Find where the given text appears and provide that cell's center as [x, y] coordinate. 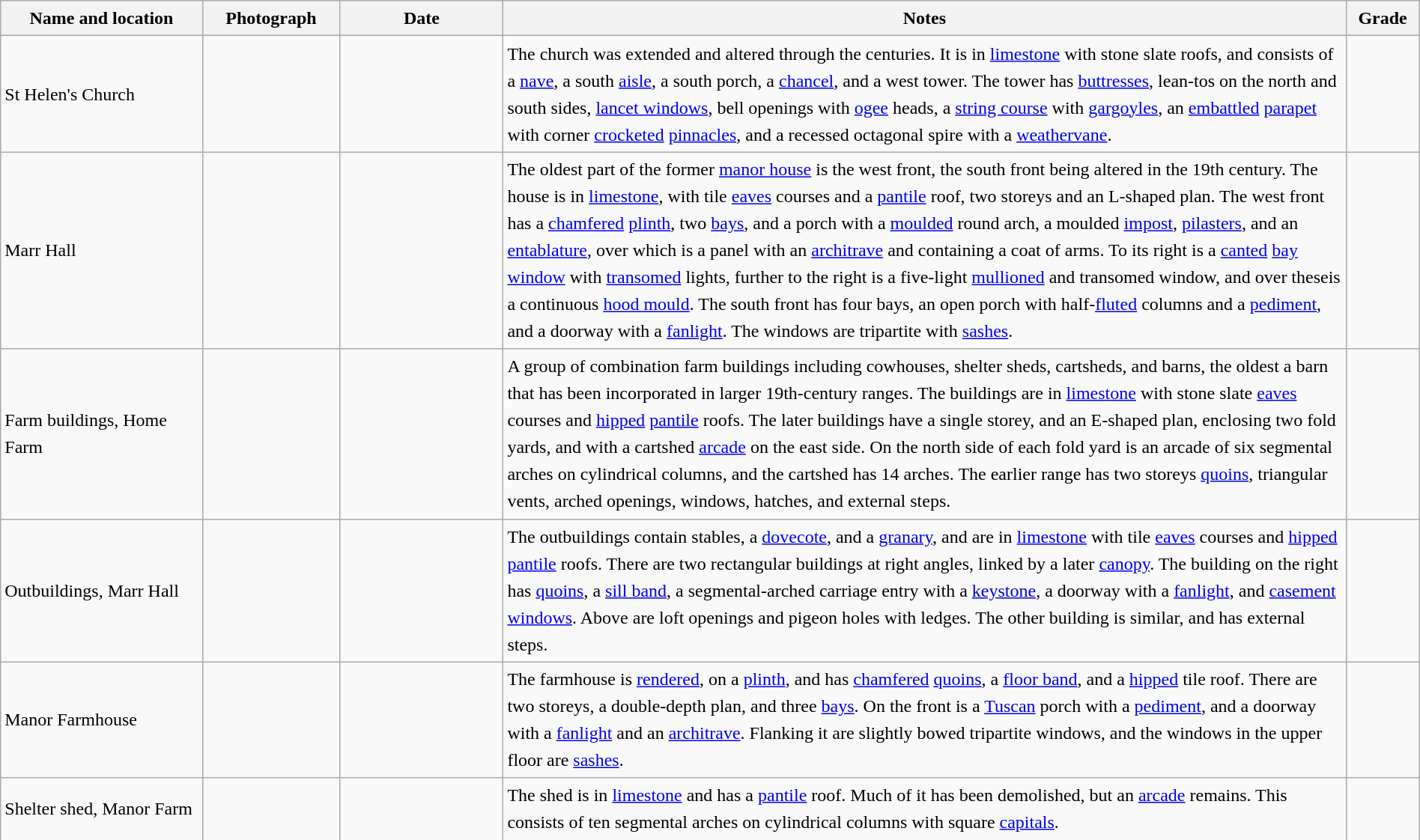
Notes [924, 18]
Date [422, 18]
Outbuildings, Marr Hall [102, 590]
Shelter shed, Manor Farm [102, 809]
Name and location [102, 18]
Grade [1383, 18]
St Helen's Church [102, 94]
Farm buildings, Home Farm [102, 434]
Photograph [271, 18]
Marr Hall [102, 250]
Manor Farmhouse [102, 720]
